Locate the cell with the specified text and output its (X, Y) center coordinate. 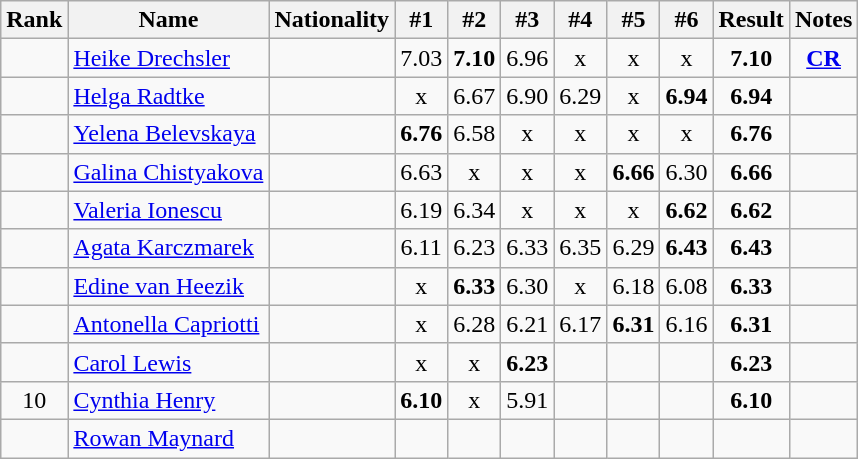
Galina Chistyakova (168, 172)
6.90 (528, 96)
Rowan Maynard (168, 438)
6.18 (634, 286)
10 (34, 400)
Nationality (332, 20)
6.63 (422, 172)
#6 (686, 20)
6.58 (474, 134)
7.03 (422, 58)
6.21 (528, 324)
Agata Karczmarek (168, 248)
Antonella Capriotti (168, 324)
Yelena Belevskaya (168, 134)
6.19 (422, 210)
6.16 (686, 324)
CR (823, 58)
#1 (422, 20)
#4 (580, 20)
#3 (528, 20)
Name (168, 20)
6.08 (686, 286)
6.28 (474, 324)
#2 (474, 20)
6.67 (474, 96)
Valeria Ionescu (168, 210)
Edine van Heezik (168, 286)
Rank (34, 20)
6.96 (528, 58)
Cynthia Henry (168, 400)
Notes (823, 20)
Result (751, 20)
6.17 (580, 324)
Carol Lewis (168, 362)
Heike Drechsler (168, 58)
5.91 (528, 400)
6.11 (422, 248)
#5 (634, 20)
6.34 (474, 210)
Helga Radtke (168, 96)
6.35 (580, 248)
